Return (x, y) of the center of cell containing provided text 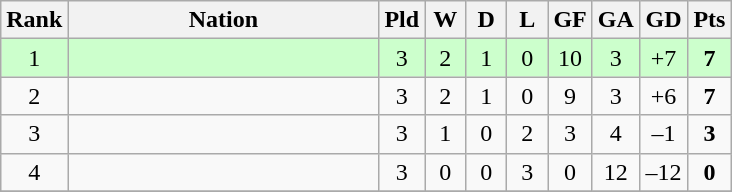
+7 (664, 58)
GF (570, 20)
GD (664, 20)
GA (616, 20)
–1 (664, 134)
W (446, 20)
10 (570, 58)
Pld (402, 20)
Rank (34, 20)
9 (570, 96)
+6 (664, 96)
12 (616, 172)
L (528, 20)
D (486, 20)
Pts (710, 20)
–12 (664, 172)
Nation (224, 20)
